Identify which cell holds the provided text, then report its (x, y) central coordinate. 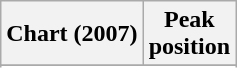
Peak position (189, 34)
Chart (2007) (72, 34)
